Search for the cell housing the specified text and yield its (X, Y) center coordinate. 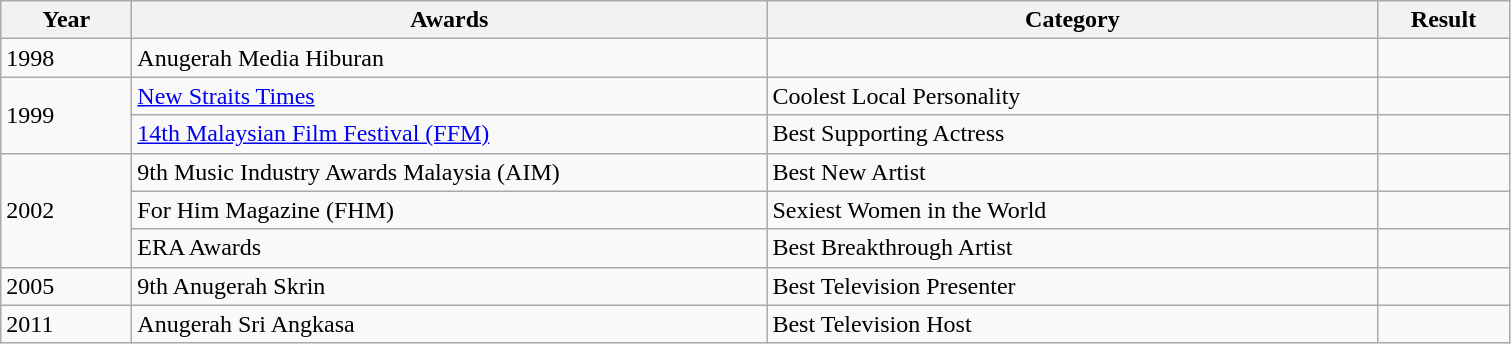
Result (1444, 20)
For Him Magazine (FHM) (450, 210)
Best Television Host (1072, 324)
1998 (66, 58)
Anugerah Sri Angkasa (450, 324)
ERA Awards (450, 248)
Category (1072, 20)
Awards (450, 20)
14th Malaysian Film Festival (FFM) (450, 134)
Year (66, 20)
2011 (66, 324)
Coolest Local Personality (1072, 96)
New Straits Times (450, 96)
Best New Artist (1072, 172)
Best Breakthrough Artist (1072, 248)
Sexiest Women in the World (1072, 210)
1999 (66, 115)
9th Anugerah Skrin (450, 286)
Best Television Presenter (1072, 286)
2002 (66, 210)
Anugerah Media Hiburan (450, 58)
2005 (66, 286)
Best Supporting Actress (1072, 134)
9th Music Industry Awards Malaysia (AIM) (450, 172)
